Locate the cell with the specified text and output its [X, Y] center coordinate. 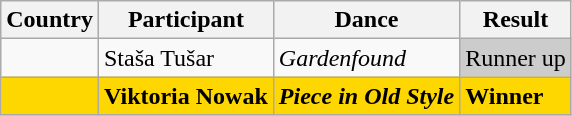
Winner [516, 96]
Runner up [516, 58]
Country [50, 20]
Viktoria Nowak [186, 96]
Gardenfound [366, 58]
Dance [366, 20]
Piece in Old Style [366, 96]
Result [516, 20]
Staša Tušar [186, 58]
Participant [186, 20]
